Output the [x, y] coordinate of the center of the cell containing the given text.  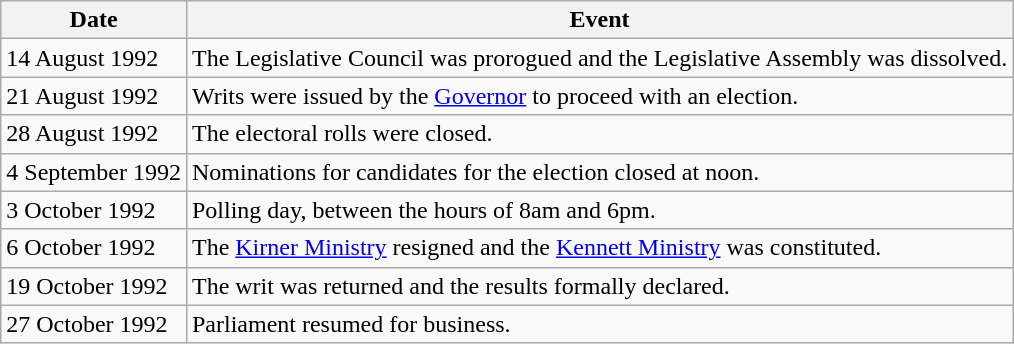
14 August 1992 [94, 58]
Nominations for candidates for the election closed at noon. [599, 172]
19 October 1992 [94, 286]
Writs were issued by the Governor to proceed with an election. [599, 96]
The writ was returned and the results formally declared. [599, 286]
Event [599, 20]
Date [94, 20]
6 October 1992 [94, 248]
21 August 1992 [94, 96]
4 September 1992 [94, 172]
28 August 1992 [94, 134]
Parliament resumed for business. [599, 324]
Polling day, between the hours of 8am and 6pm. [599, 210]
3 October 1992 [94, 210]
The electoral rolls were closed. [599, 134]
27 October 1992 [94, 324]
The Legislative Council was prorogued and the Legislative Assembly was dissolved. [599, 58]
The Kirner Ministry resigned and the Kennett Ministry was constituted. [599, 248]
